Extract the (X, Y) coordinate from the center of the cell holding the provided text.  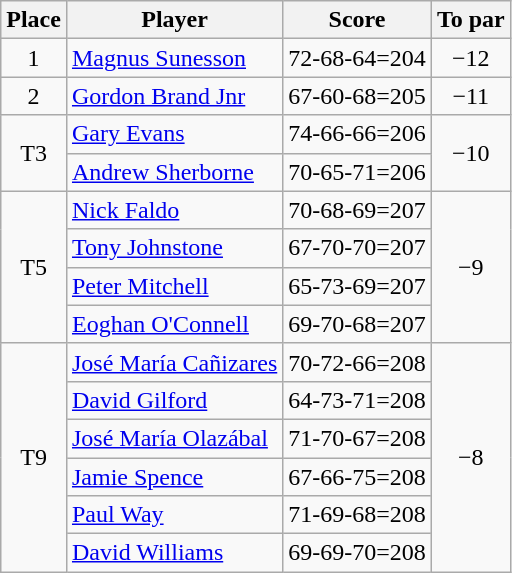
Andrew Sherborne (174, 172)
Jamie Spence (174, 477)
José María Olazábal (174, 438)
To par (470, 20)
70-72-66=208 (358, 362)
Paul Way (174, 515)
David Gilford (174, 400)
71-69-68=208 (358, 515)
Peter Mitchell (174, 286)
70-65-71=206 (358, 172)
−10 (470, 153)
T9 (34, 457)
Eoghan O'Connell (174, 324)
Magnus Sunesson (174, 58)
67-66-75=208 (358, 477)
Gary Evans (174, 134)
−9 (470, 267)
−11 (470, 96)
69-69-70=208 (358, 553)
Gordon Brand Jnr (174, 96)
65-73-69=207 (358, 286)
70-68-69=207 (358, 210)
T3 (34, 153)
−8 (470, 457)
Nick Faldo (174, 210)
67-70-70=207 (358, 248)
David Williams (174, 553)
69-70-68=207 (358, 324)
Tony Johnstone (174, 248)
72-68-64=204 (358, 58)
71-70-67=208 (358, 438)
Place (34, 20)
Player (174, 20)
74-66-66=206 (358, 134)
T5 (34, 267)
−12 (470, 58)
Score (358, 20)
67-60-68=205 (358, 96)
2 (34, 96)
José María Cañizares (174, 362)
64-73-71=208 (358, 400)
1 (34, 58)
